Determine the [X, Y] coordinate at the center of the cell enclosing the given text.  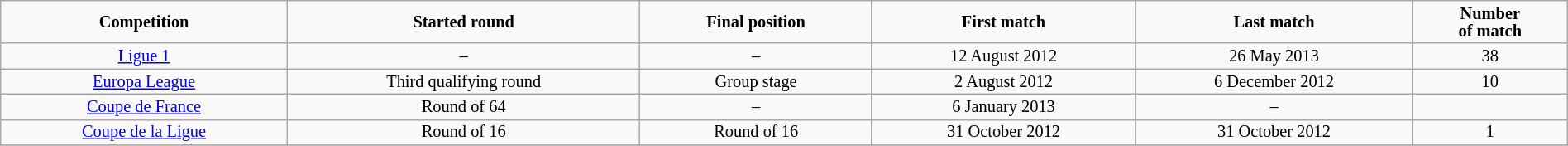
Ligue 1 [144, 56]
Final position [756, 22]
Last match [1274, 22]
First match [1003, 22]
6 December 2012 [1274, 81]
Coupe de la Ligue [144, 133]
6 January 2013 [1003, 106]
10 [1490, 81]
Third qualifying round [463, 81]
Coupe de France [144, 106]
Started round [463, 22]
Numberof match [1490, 22]
1 [1490, 133]
12 August 2012 [1003, 56]
2 August 2012 [1003, 81]
38 [1490, 56]
Competition [144, 22]
Group stage [756, 81]
Europa League [144, 81]
26 May 2013 [1274, 56]
Round of 64 [463, 106]
